Extract the (X, Y) coordinate from the center of the cell holding the provided text.  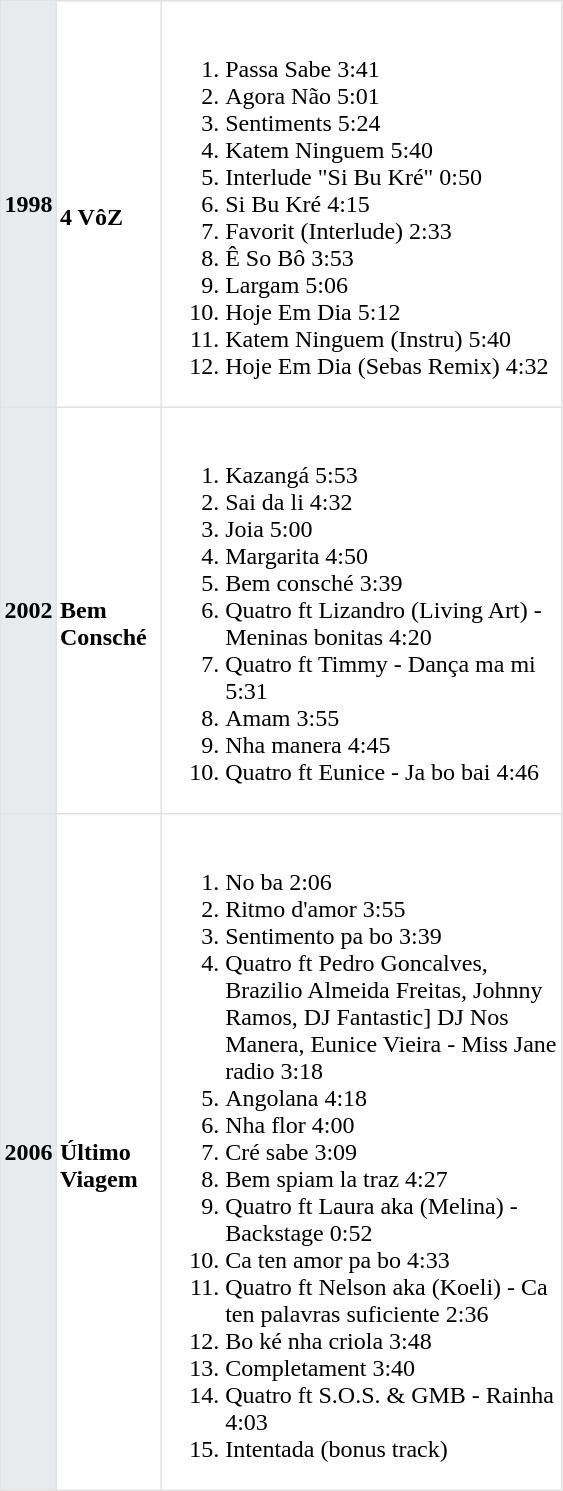
4 VôZ (108, 204)
2006 (29, 1152)
2002 (29, 610)
Último Viagem (108, 1152)
Bem Consché (108, 610)
1998 (29, 204)
